Identify which cell holds the provided text, then report its (X, Y) central coordinate. 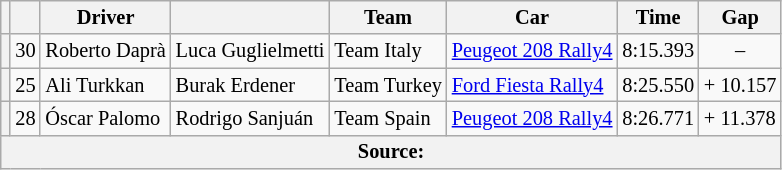
8:26.771 (658, 118)
Team (388, 17)
– (740, 51)
Ali Turkkan (105, 85)
Roberto Daprà (105, 51)
Car (532, 17)
Ford Fiesta Rally4 (532, 85)
Source: (392, 152)
Luca Guglielmetti (250, 51)
25 (25, 85)
Gap (740, 17)
+ 11.378 (740, 118)
Burak Erdener (250, 85)
Team Turkey (388, 85)
Óscar Palomo (105, 118)
Driver (105, 17)
Rodrigo Sanjuán (250, 118)
+ 10.157 (740, 85)
Time (658, 17)
Team Italy (388, 51)
28 (25, 118)
30 (25, 51)
8:15.393 (658, 51)
Team Spain (388, 118)
8:25.550 (658, 85)
